Determine the [X, Y] coordinate at the center of the cell enclosing the given text.  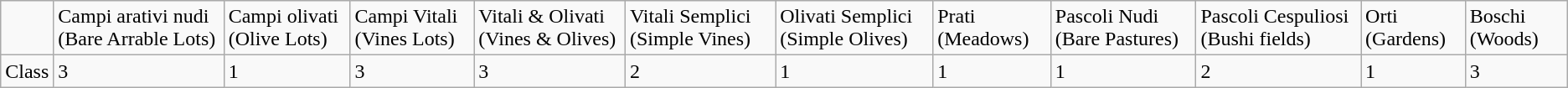
Class [27, 71]
Orti (Gardens) [1414, 28]
Campi arativi nudi (Bare Arrable Lots) [139, 28]
Campi olivati (Olive Lots) [286, 28]
Vitali & Olivati (Vines & Olives) [549, 28]
Vitali Semplici (Simple Vines) [700, 28]
Prati (Meadows) [992, 28]
Boschi (Woods) [1516, 28]
Olivati Semplici (Simple Olives) [854, 28]
Pascoli Cespuliosi (Bushi fields) [1278, 28]
Campi Vitali (Vines Lots) [412, 28]
Pascoli Nudi (Bare Pastures) [1123, 28]
